For the text-containing cell, return its midpoint in (x, y) coordinate format. 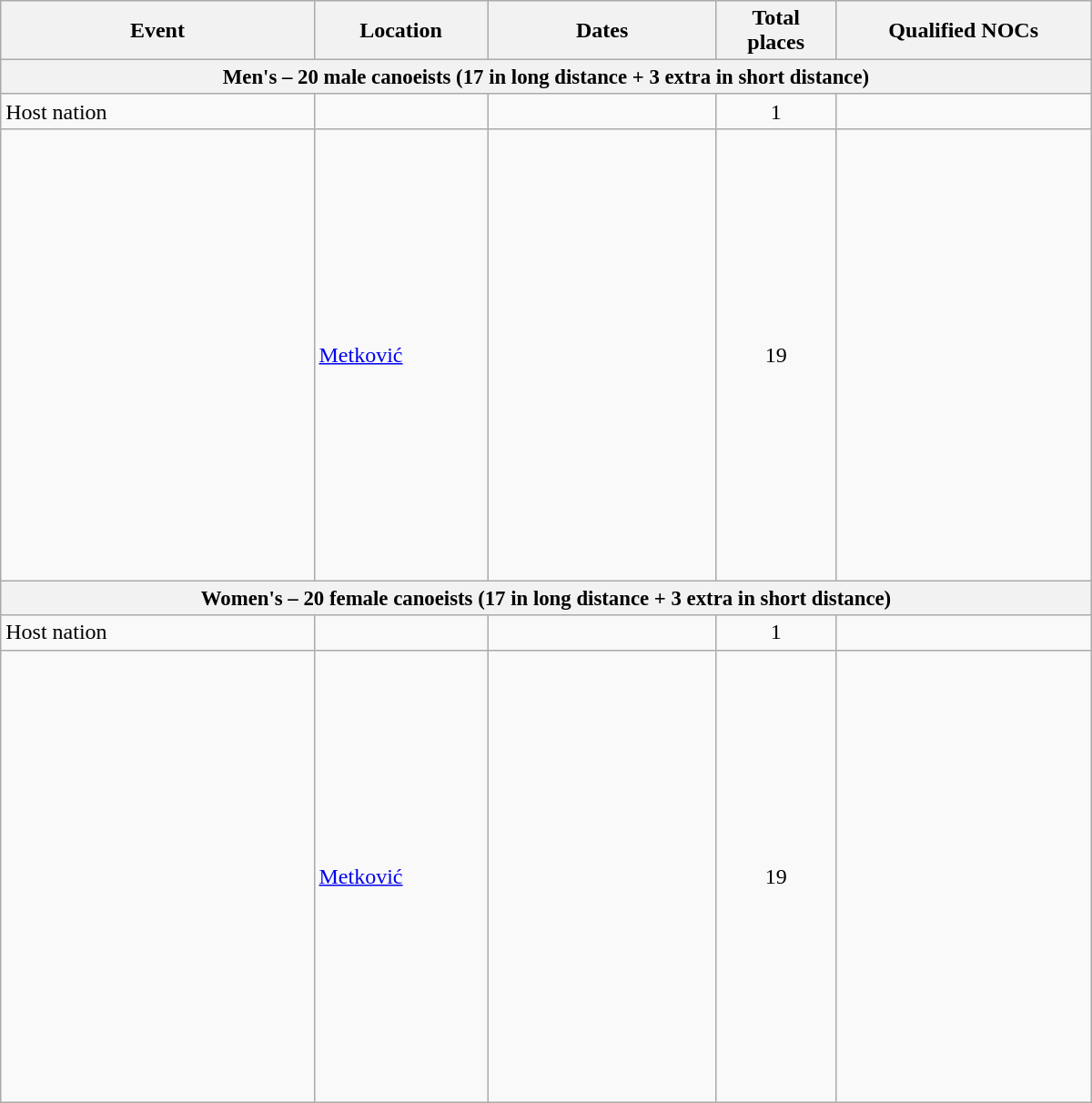
Men's – 20 male canoeists (17 in long distance + 3 extra in short distance) (546, 77)
Qualified NOCs (963, 31)
Women's – 20 female canoeists (17 in long distance + 3 extra in short distance) (546, 599)
Dates (602, 31)
Event (157, 31)
Location (400, 31)
Total places (775, 31)
